Detect which cell encompasses the target text, then output its [X, Y] center coordinate. 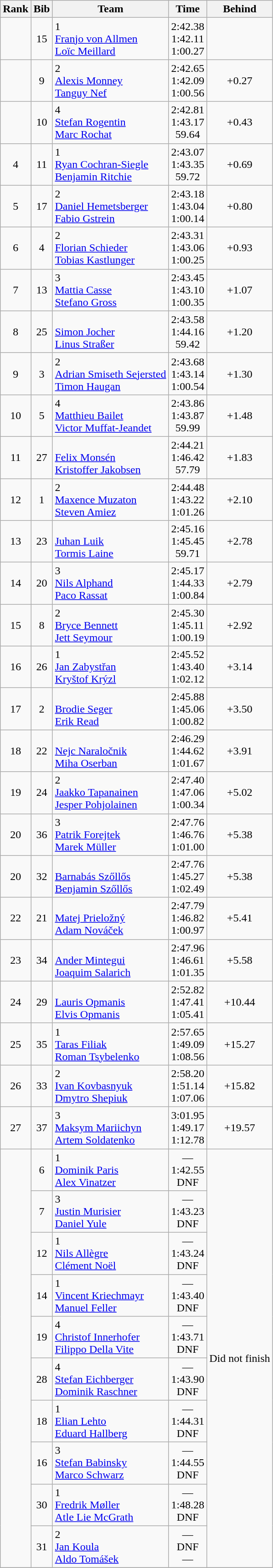
35 [42, 1044]
+10.44 [240, 1002]
3 [42, 374]
2:43.181:43.041:00.14 [188, 206]
2:47.761:45.271:02.49 [188, 876]
2:43.451:43.101:00.35 [188, 290]
4Matthieu BailetVictor Muffat-Jeandet [110, 415]
Nejc NaraločnikMiha Oserban [110, 751]
+0.69 [240, 164]
Lauris OpmanisElvis Opmanis [110, 1002]
Matej PrieložnýAdam Nováček [110, 918]
+1.83 [240, 457]
—1:44.31DNF [188, 1421]
2Jaakko TapanainenJesper Pohjolainen [110, 793]
+2.92 [240, 625]
21 [42, 918]
37 [42, 1128]
2Jan KoulaAldo Tomášek [110, 1547]
2:42.381:42.111:00.27 [188, 39]
+1.48 [240, 415]
—1:43.40DNF [188, 1295]
34 [42, 960]
2:47.961:46.611:01.35 [188, 960]
2:45.521:43.401:02.12 [188, 667]
2:45.161:45.4559.71 [188, 541]
Behind [240, 9]
—1:48.28DNF [188, 1505]
2Maxence MuzatonSteven Amiez [110, 500]
+15.27 [240, 1044]
2Florian SchiederTobias Kastlunger [110, 248]
2:42.651:42.091:00.56 [188, 81]
+1.07 [240, 290]
2:47.791:46.821:00.97 [188, 918]
+2.79 [240, 583]
Barnabás SzőllősBenjamin Szőllős [110, 876]
+0.93 [240, 248]
+5.58 [240, 960]
+5.41 [240, 918]
2:45.881:45.061:00.82 [188, 709]
3Patrik ForejtekMarek Müller [110, 835]
1Dominik ParisAlex Vinatzer [110, 1169]
2:45.171:44.331:00.84 [188, 583]
33 [42, 1086]
2:42.811:43.1759.64 [188, 122]
Time [188, 9]
—1:43.90DNF [188, 1379]
+2.10 [240, 500]
1Taras FiliakRoman Tsybelenko [110, 1044]
1Nils AllègreClément Noël [110, 1254]
—1:44.55DNF [188, 1463]
2Bryce BennettJett Seymour [110, 625]
1Jan ZabystřanKryštof Krýzl [110, 667]
Bib [42, 9]
2:47.401:47.061:00.34 [188, 793]
+0.27 [240, 81]
2:43.071:43.3559.72 [188, 164]
2Alexis MonneyTanguy Nef [110, 81]
2:58.201:51.141:07.06 [188, 1086]
30 [42, 1505]
2:46.291:44.621:01.67 [188, 751]
2Ivan KovbasnyukDmytro Shepiuk [110, 1086]
36 [42, 835]
1 [42, 500]
1Franjo von AllmenLoïc Meillard [110, 39]
1Fredrik MøllerAtle Lie McGrath [110, 1505]
+0.43 [240, 122]
+0.80 [240, 206]
2:57.651:49.091:08.56 [188, 1044]
Team [110, 9]
2:43.311:43.061:00.25 [188, 248]
4Stefan EichbergerDominik Raschner [110, 1379]
+3.14 [240, 667]
2:43.581:44.1659.42 [188, 332]
—DNF— [188, 1547]
—1:43.24DNF [188, 1254]
1Vincent KriechmayrManuel Feller [110, 1295]
+1.20 [240, 332]
2:44.211:46.4257.79 [188, 457]
—1:43.23DNF [188, 1212]
4Stefan RogentinMarc Rochat [110, 122]
3:01.951:49.171:12.78 [188, 1128]
—1:43.71DNF [188, 1337]
Did not finish [240, 1358]
—1:42.55DNF [188, 1169]
3Mattia CasseStefano Gross [110, 290]
+5.02 [240, 793]
2Adrian Smiseth SejerstedTimon Haugan [110, 374]
Juhan LuikTormis Laine [110, 541]
+3.50 [240, 709]
3Maksym MariichynArtem Soldatenko [110, 1128]
2:47.761:46.761:01.00 [188, 835]
2:44.481:43.221:01.26 [188, 500]
32 [42, 876]
Ander MinteguiJoaquim Salarich [110, 960]
2:45.301:45.111:00.19 [188, 625]
3Nils AlphandPaco Rassat [110, 583]
+2.78 [240, 541]
Felix MonsénKristoffer Jakobsen [110, 457]
2 [42, 709]
2:52.821:47.411:05.41 [188, 1002]
1Elian LehtoEduard Hallberg [110, 1421]
1Ryan Cochran-SiegleBenjamin Ritchie [110, 164]
4Christof InnerhoferFilippo Della Vite [110, 1337]
+15.82 [240, 1086]
28 [42, 1379]
3Stefan BabinskyMarco Schwarz [110, 1463]
Brodie SegerErik Read [110, 709]
Simon JocherLinus Straßer [110, 332]
31 [42, 1547]
2Daniel HemetsbergerFabio Gstrein [110, 206]
3Justin MurisierDaniel Yule [110, 1212]
Rank [15, 9]
+1.30 [240, 374]
+3.91 [240, 751]
29 [42, 1002]
+19.57 [240, 1128]
2:43.681:43.141:00.54 [188, 374]
2:43.861:43.8759.99 [188, 415]
